Extract the [x, y] coordinate from the center of the cell holding the provided text.  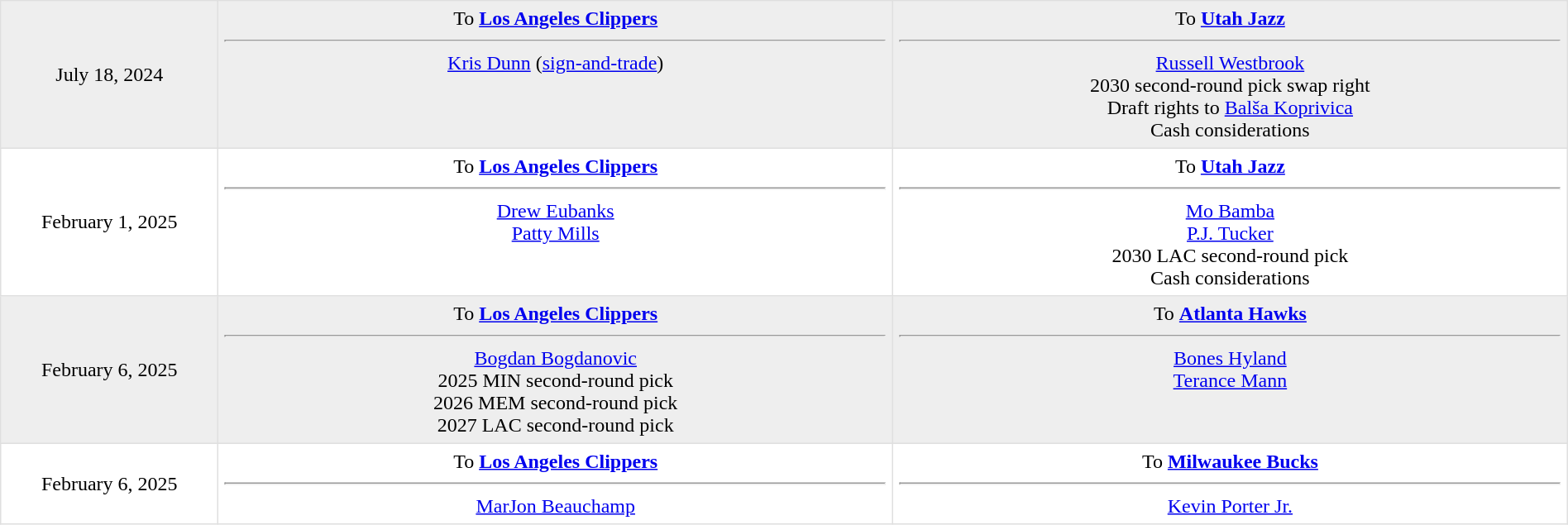
To Milwaukee BucksKevin Porter Jr. [1231, 484]
To Utah JazzMo BambaP.J. Tucker2030 LAC second-round pickCash considerations [1231, 222]
To Los Angeles ClippersDrew Eubanks Patty Mills [556, 222]
To Los Angeles ClippersKris Dunn (sign-and-trade) [556, 74]
To Los Angeles ClippersMarJon Beauchamp [556, 484]
To Atlanta HawksBones HylandTerance Mann [1231, 370]
To Los Angeles ClippersBogdan Bogdanovic2025 MIN second-round pick2026 MEM second-round pick2027 LAC second-round pick [556, 370]
July 18, 2024 [109, 74]
To Utah JazzRussell Westbrook2030 second-round pick swap rightDraft rights to Balša KoprivicaCash considerations [1231, 74]
February 1, 2025 [109, 222]
